For the text-containing cell, return its midpoint in [X, Y] coordinate format. 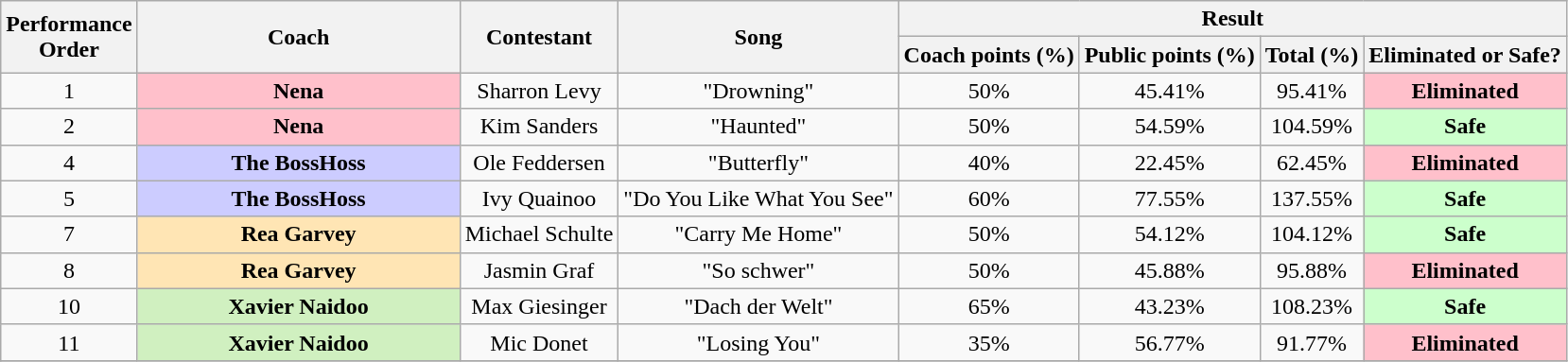
7 [69, 234]
Contestant [539, 37]
60% [989, 198]
"Carry Me Home" [758, 234]
43.23% [1169, 306]
Sharron Levy [539, 91]
"Dach der Welt" [758, 306]
"Haunted" [758, 127]
40% [989, 163]
Result [1232, 19]
Coach [299, 37]
5 [69, 198]
1 [69, 91]
Jasmin Graf [539, 270]
77.55% [1169, 198]
Max Giesinger [539, 306]
10 [69, 306]
137.55% [1312, 198]
Michael Schulte [539, 234]
Coach points (%) [989, 55]
Public points (%) [1169, 55]
104.59% [1312, 127]
Song [758, 37]
4 [69, 163]
2 [69, 127]
95.88% [1312, 270]
"Losing You" [758, 342]
Ivy Quainoo [539, 198]
62.45% [1312, 163]
35% [989, 342]
45.41% [1169, 91]
"Butterfly" [758, 163]
56.77% [1169, 342]
91.77% [1312, 342]
Mic Donet [539, 342]
11 [69, 342]
104.12% [1312, 234]
54.12% [1169, 234]
54.59% [1169, 127]
8 [69, 270]
"So schwer" [758, 270]
Kim Sanders [539, 127]
65% [989, 306]
"Drowning" [758, 91]
Ole Feddersen [539, 163]
"Do You Like What You See" [758, 198]
22.45% [1169, 163]
Eliminated or Safe? [1466, 55]
108.23% [1312, 306]
Performance Order [69, 37]
95.41% [1312, 91]
45.88% [1169, 270]
Total (%) [1312, 55]
